Pinpoint the cell where the given text exists, returning its [x, y] midpoint coordinate. 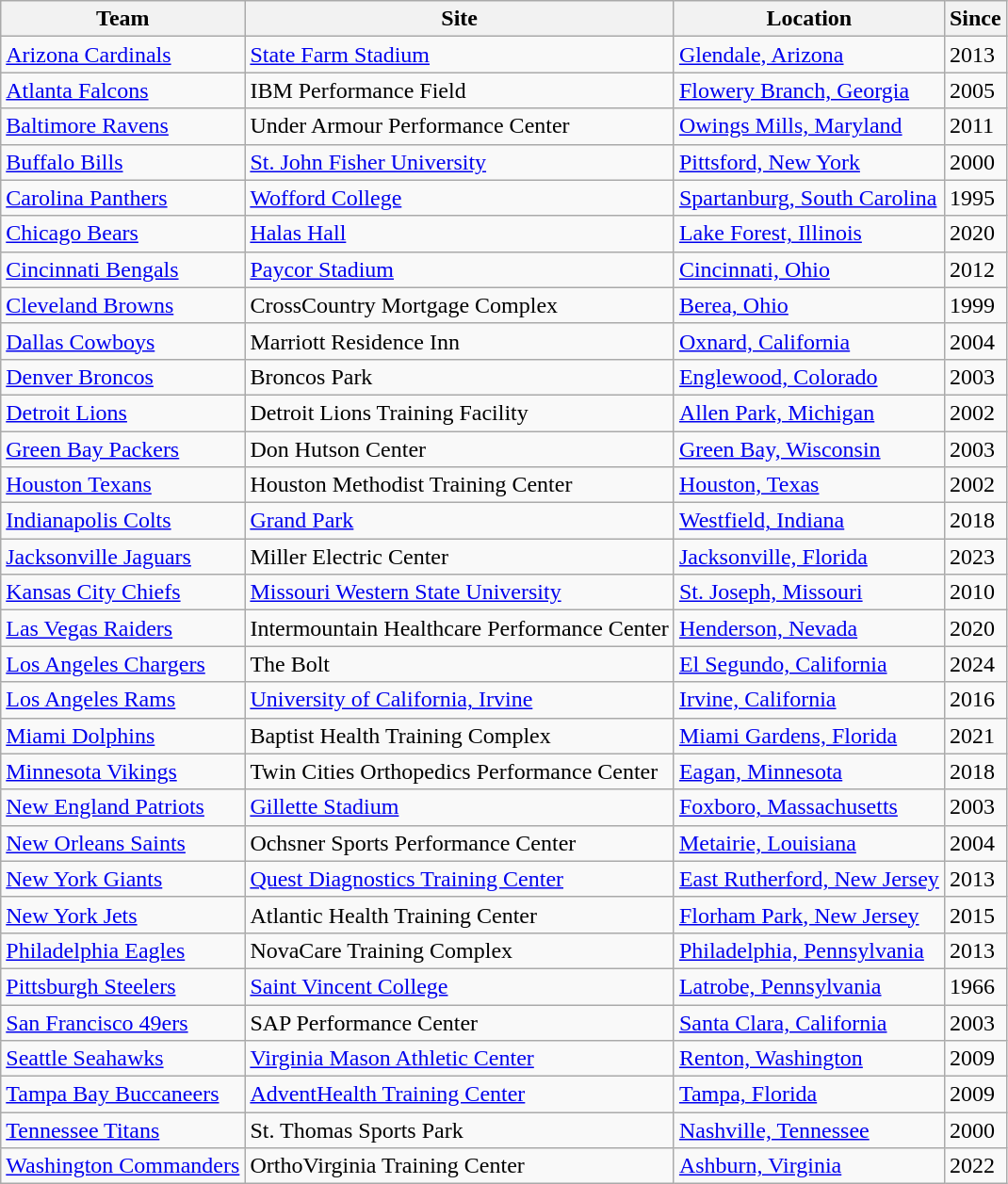
Owings Mills, Maryland [808, 126]
Wofford College [460, 198]
Baltimore Ravens [122, 126]
SAP Performance Center [460, 1022]
Renton, Washington [808, 1059]
St. John Fisher University [460, 162]
Englewood, Colorado [808, 377]
Buffalo Bills [122, 162]
New England Patriots [122, 807]
Dallas Cowboys [122, 341]
Atlantic Health Training Center [460, 915]
2011 [975, 126]
Green Bay Packers [122, 449]
Jacksonville Jaguars [122, 557]
Las Vegas Raiders [122, 628]
2022 [975, 1166]
2012 [975, 269]
Tampa Bay Buccaneers [122, 1095]
Berea, Ohio [808, 305]
AdventHealth Training Center [460, 1095]
2016 [975, 700]
Eagan, Minnesota [808, 771]
State Farm Stadium [460, 55]
Since [975, 19]
Nashville, Tennessee [808, 1130]
Tampa, Florida [808, 1095]
Atlanta Falcons [122, 90]
Irvine, California [808, 700]
Baptist Health Training Complex [460, 736]
Ochsner Sports Performance Center [460, 843]
Cincinnati, Ohio [808, 269]
Kansas City Chiefs [122, 592]
Minnesota Vikings [122, 771]
Latrobe, Pennsylvania [808, 986]
2015 [975, 915]
Glendale, Arizona [808, 55]
1966 [975, 986]
Miami Gardens, Florida [808, 736]
Metairie, Louisiana [808, 843]
University of California, Irvine [460, 700]
Quest Diagnostics Training Center [460, 879]
Spartanburg, South Carolina [808, 198]
Saint Vincent College [460, 986]
Carolina Panthers [122, 198]
Foxboro, Massachusetts [808, 807]
Jacksonville, Florida [808, 557]
Twin Cities Orthopedics Performance Center [460, 771]
Allen Park, Michigan [808, 413]
Halas Hall [460, 234]
San Francisco 49ers [122, 1022]
2021 [975, 736]
Detroit Lions Training Facility [460, 413]
East Rutherford, New Jersey [808, 879]
Seattle Seahawks [122, 1059]
Arizona Cardinals [122, 55]
IBM Performance Field [460, 90]
NovaCare Training Complex [460, 950]
St. Joseph, Missouri [808, 592]
Florham Park, New Jersey [808, 915]
Location [808, 19]
Miller Electric Center [460, 557]
New Orleans Saints [122, 843]
Los Angeles Chargers [122, 664]
Gillette Stadium [460, 807]
Lake Forest, Illinois [808, 234]
El Segundo, California [808, 664]
CrossCountry Mortgage Complex [460, 305]
New York Giants [122, 879]
Virginia Mason Athletic Center [460, 1059]
2010 [975, 592]
Denver Broncos [122, 377]
Santa Clara, California [808, 1022]
2024 [975, 664]
St. Thomas Sports Park [460, 1130]
2023 [975, 557]
Cleveland Browns [122, 305]
Indianapolis Colts [122, 521]
Houston Texans [122, 485]
New York Jets [122, 915]
Paycor Stadium [460, 269]
Cincinnati Bengals [122, 269]
Houston, Texas [808, 485]
The Bolt [460, 664]
Missouri Western State University [460, 592]
Detroit Lions [122, 413]
Pittsburgh Steelers [122, 986]
Pittsford, New York [808, 162]
Marriott Residence Inn [460, 341]
Under Armour Performance Center [460, 126]
Grand Park [460, 521]
Flowery Branch, Georgia [808, 90]
Don Hutson Center [460, 449]
Houston Methodist Training Center [460, 485]
Philadelphia Eagles [122, 950]
Oxnard, California [808, 341]
Green Bay, Wisconsin [808, 449]
OrthoVirginia Training Center [460, 1166]
Team [122, 19]
Miami Dolphins [122, 736]
2005 [975, 90]
1999 [975, 305]
Henderson, Nevada [808, 628]
Westfield, Indiana [808, 521]
Site [460, 19]
Ashburn, Virginia [808, 1166]
Tennessee Titans [122, 1130]
1995 [975, 198]
Chicago Bears [122, 234]
Intermountain Healthcare Performance Center [460, 628]
Los Angeles Rams [122, 700]
Washington Commanders [122, 1166]
Broncos Park [460, 377]
Philadelphia, Pennsylvania [808, 950]
